Provide the (X, Y) coordinate of the cell's center where the given text is located.  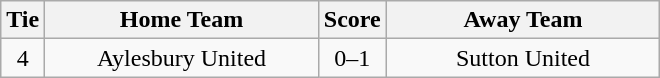
Sutton United (523, 58)
Away Team (523, 20)
Aylesbury United (182, 58)
4 (23, 58)
Tie (23, 20)
Home Team (182, 20)
Score (352, 20)
0–1 (352, 58)
